Return [x, y] of the center of cell containing provided text 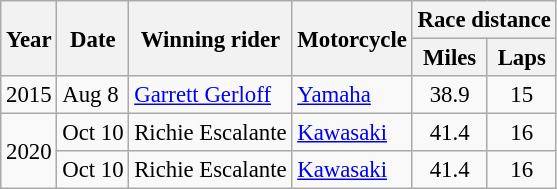
Garrett Gerloff [210, 95]
Date [93, 38]
Laps [522, 58]
15 [522, 95]
Aug 8 [93, 95]
38.9 [450, 95]
Race distance [484, 20]
Year [29, 38]
2015 [29, 95]
Motorcycle [352, 38]
Winning rider [210, 38]
Miles [450, 58]
Yamaha [352, 95]
2020 [29, 152]
